Output the [X, Y] coordinate of the center of the cell containing the given text.  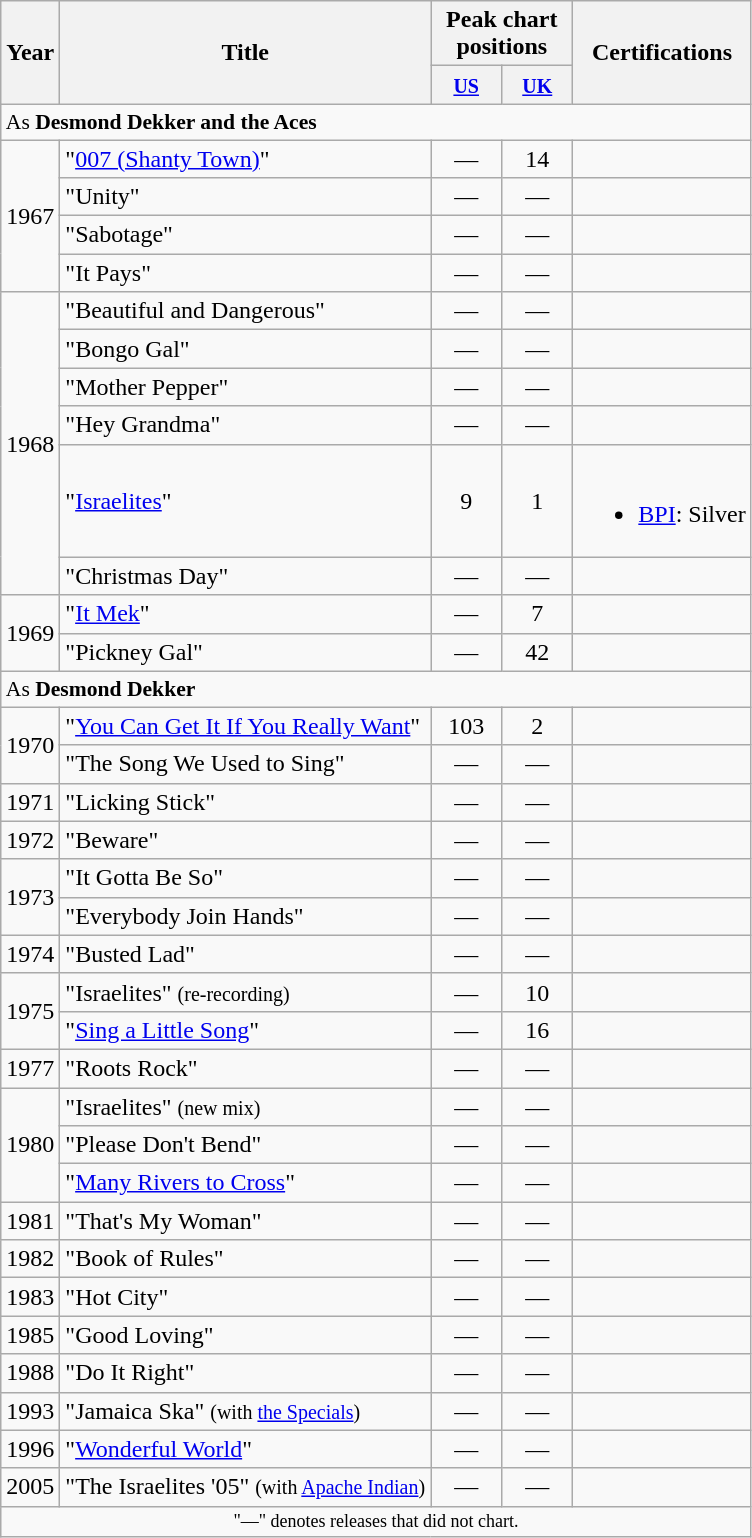
1996 [30, 1449]
1981 [30, 1221]
US [466, 85]
1 [538, 500]
"007 (Shanty Town)" [246, 159]
1974 [30, 954]
As Desmond Dekker [376, 689]
"You Can Get It If You Really Want" [246, 726]
1993 [30, 1411]
14 [538, 159]
"Israelites" (new mix) [246, 1107]
42 [538, 652]
"Pickney Gal" [246, 652]
"Busted Lad" [246, 954]
1968 [30, 444]
7 [538, 614]
1972 [30, 840]
1983 [30, 1297]
103 [466, 726]
"Hot City" [246, 1297]
1975 [30, 1011]
"It Pays" [246, 273]
1971 [30, 802]
1982 [30, 1259]
"Many Rivers to Cross" [246, 1183]
As Desmond Dekker and the Aces [376, 122]
"The Israelites '05" (with Apache Indian) [246, 1487]
"Roots Rock" [246, 1068]
"Good Loving" [246, 1335]
Peak chart positions [502, 34]
2005 [30, 1487]
"Unity" [246, 197]
1969 [30, 633]
"Beware" [246, 840]
1980 [30, 1145]
1977 [30, 1068]
"Sing a Little Song" [246, 1030]
"Mother Pepper" [246, 387]
1973 [30, 897]
"Book of Rules" [246, 1259]
1967 [30, 216]
"Bongo Gal" [246, 349]
1970 [30, 745]
10 [538, 992]
"That's My Woman" [246, 1221]
"Christmas Day" [246, 576]
"Beautiful and Dangerous" [246, 311]
1985 [30, 1335]
Title [246, 52]
"Jamaica Ska" (with the Specials) [246, 1411]
"Please Don't Bend" [246, 1145]
"It Mek" [246, 614]
BPI: Silver [662, 500]
"—" denotes releases that did not chart. [376, 1522]
"Licking Stick" [246, 802]
Year [30, 52]
9 [466, 500]
"Israelites" [246, 500]
"Hey Grandma" [246, 425]
"Do It Right" [246, 1373]
"Sabotage" [246, 235]
16 [538, 1030]
"Everybody Join Hands" [246, 916]
2 [538, 726]
"It Gotta Be So" [246, 878]
Certifications [662, 52]
1988 [30, 1373]
"The Song We Used to Sing" [246, 764]
"Israelites" (re-recording) [246, 992]
"Wonderful World" [246, 1449]
UK [538, 85]
